Pinpoint the cell where the given text exists, returning its (x, y) midpoint coordinate. 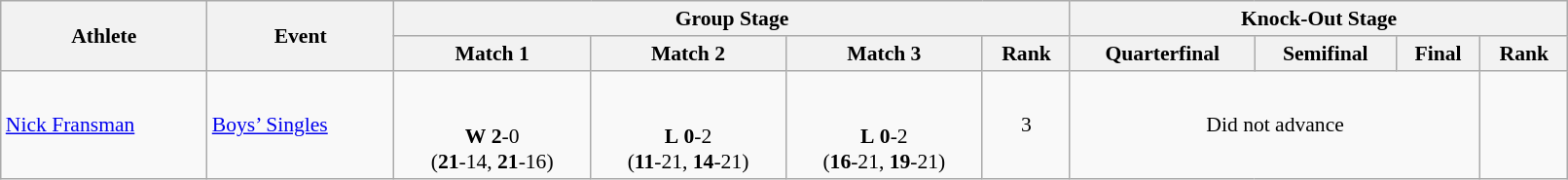
L 0-2 (11-21, 14-21) (688, 125)
Nick Fransman (104, 125)
Match 3 (884, 54)
Athlete (104, 35)
Semifinal (1326, 54)
Match 2 (688, 54)
Knock-Out Stage (1318, 18)
Group Stage (732, 18)
Event (301, 35)
Final (1438, 54)
W 2-0 (21-14, 21-16) (492, 125)
Match 1 (492, 54)
Did not advance (1275, 125)
L 0-2 (16-21, 19-21) (884, 125)
Boys’ Singles (301, 125)
3 (1026, 125)
Quarterfinal (1162, 54)
